Search for the cell housing the specified text and yield its (X, Y) center coordinate. 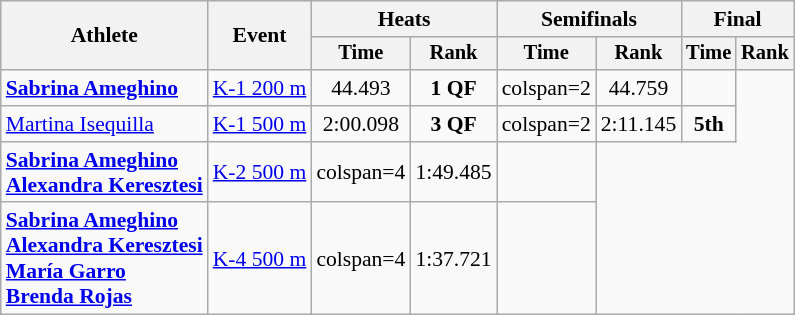
Martina Isequilla (104, 124)
Sabrina Ameghino (104, 88)
44.493 (360, 88)
3 QF (453, 124)
2:11.145 (638, 124)
Heats (404, 19)
K-1 500 m (260, 124)
Event (260, 36)
K-1 200 m (260, 88)
1 QF (453, 88)
2:00.098 (360, 124)
K-2 500 m (260, 172)
Semifinals (590, 19)
Sabrina AmeghinoAlexandra KeresztesiMaría GarroBrenda Rojas (104, 259)
1:37.721 (453, 259)
K-4 500 m (260, 259)
44.759 (638, 88)
5th (708, 124)
Final (737, 19)
1:49.485 (453, 172)
Athlete (104, 36)
Sabrina AmeghinoAlexandra Keresztesi (104, 172)
